Capture the cell that displays the provided text and extract its (X, Y) central coordinate. 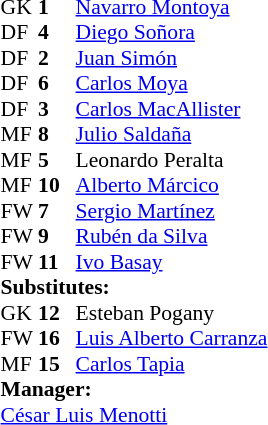
16 (57, 339)
8 (57, 135)
Rubén da Silva (172, 237)
GK (20, 313)
Manager: (134, 389)
15 (57, 364)
Carlos MacAllister (172, 109)
Substitutes: (134, 287)
10 (57, 185)
Leonardo Peralta (172, 160)
Juan Simón (172, 58)
9 (57, 237)
Sergio Martínez (172, 211)
Carlos Moya (172, 83)
6 (57, 83)
2 (57, 58)
5 (57, 160)
11 (57, 262)
Esteban Pogany (172, 313)
Alberto Márcico (172, 185)
Ivo Basay (172, 262)
Luis Alberto Carranza (172, 339)
Diego Soñora (172, 33)
4 (57, 33)
3 (57, 109)
Julio Saldaña (172, 135)
Carlos Tapia (172, 364)
12 (57, 313)
7 (57, 211)
